Locate the cell with the specified text and output its [X, Y] center coordinate. 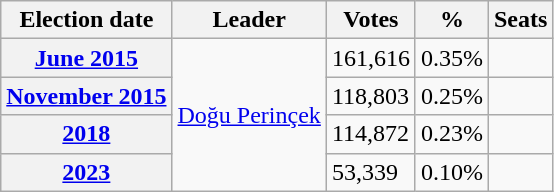
Seats [520, 20]
0.23% [452, 134]
2018 [86, 134]
2023 [86, 172]
161,616 [370, 58]
Votes [370, 20]
Election date [86, 20]
0.10% [452, 172]
November 2015 [86, 96]
118,803 [370, 96]
% [452, 20]
53,339 [370, 172]
0.35% [452, 58]
Doğu Perinçek [249, 115]
June 2015 [86, 58]
114,872 [370, 134]
Leader [249, 20]
0.25% [452, 96]
